Determine the (X, Y) coordinate at the center of the cell enclosing the given text.  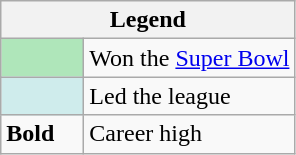
Bold (42, 134)
Career high (190, 134)
Legend (148, 20)
Won the Super Bowl (190, 58)
Led the league (190, 96)
